Return (X, Y) of the center of cell containing provided text 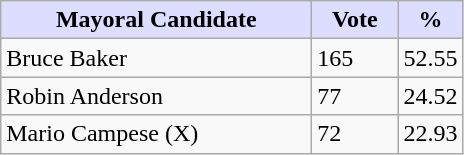
Mario Campese (X) (156, 134)
Bruce Baker (156, 58)
165 (355, 58)
24.52 (430, 96)
% (430, 20)
72 (355, 134)
Vote (355, 20)
77 (355, 96)
Mayoral Candidate (156, 20)
Robin Anderson (156, 96)
52.55 (430, 58)
22.93 (430, 134)
